For the text-containing cell, return its midpoint in [x, y] coordinate format. 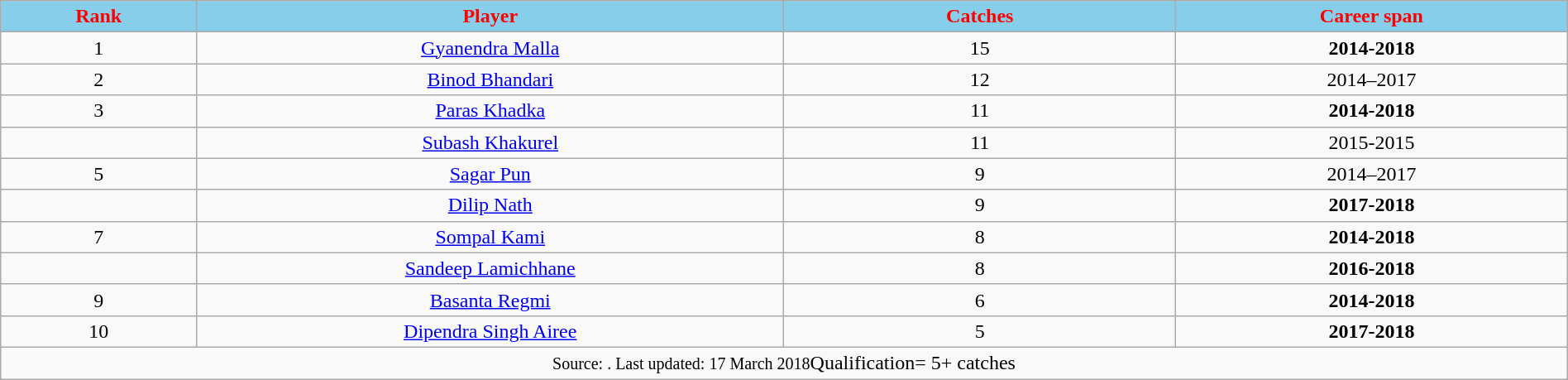
12 [980, 79]
15 [980, 48]
10 [99, 331]
1 [99, 48]
Basanta Regmi [490, 300]
2015-2015 [1372, 142]
Dilip Nath [490, 205]
Rank [99, 17]
3 [99, 111]
2016-2018 [1372, 268]
7 [99, 237]
Sagar Pun [490, 174]
Dipendra Singh Airee [490, 331]
Binod Bhandari [490, 79]
Paras Khadka [490, 111]
Sompal Kami [490, 237]
6 [980, 300]
2 [99, 79]
Source: . Last updated: 17 March 2018Qualification= 5+ catches [784, 363]
Subash Khakurel [490, 142]
Catches [980, 17]
Sandeep Lamichhane [490, 268]
Career span [1372, 17]
Gyanendra Malla [490, 48]
Player [490, 17]
